Locate the cell with the specified text and output its [X, Y] center coordinate. 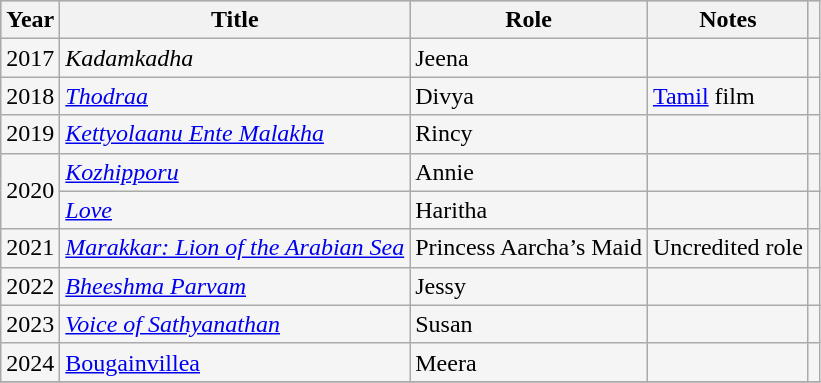
2023 [30, 324]
Uncredited role [728, 248]
Year [30, 20]
2022 [30, 286]
Title [235, 20]
Divya [529, 96]
Role [529, 20]
2024 [30, 362]
Tamil film [728, 96]
Love [235, 210]
Haritha [529, 210]
Thodraa [235, 96]
Princess Aarcha’s Maid [529, 248]
Rincy [529, 134]
Jeena [529, 58]
2020 [30, 191]
Notes [728, 20]
Voice of Sathyanathan [235, 324]
Meera [529, 362]
Kozhipporu [235, 172]
2017 [30, 58]
2019 [30, 134]
Annie [529, 172]
2018 [30, 96]
Susan [529, 324]
2021 [30, 248]
Jessy [529, 286]
Kettyolaanu Ente Malakha [235, 134]
Bougainvillea [235, 362]
Marakkar: Lion of the Arabian Sea [235, 248]
Bheeshma Parvam [235, 286]
Kadamkadha [235, 58]
